Extract the [X, Y] coordinate from the center of the cell holding the provided text.  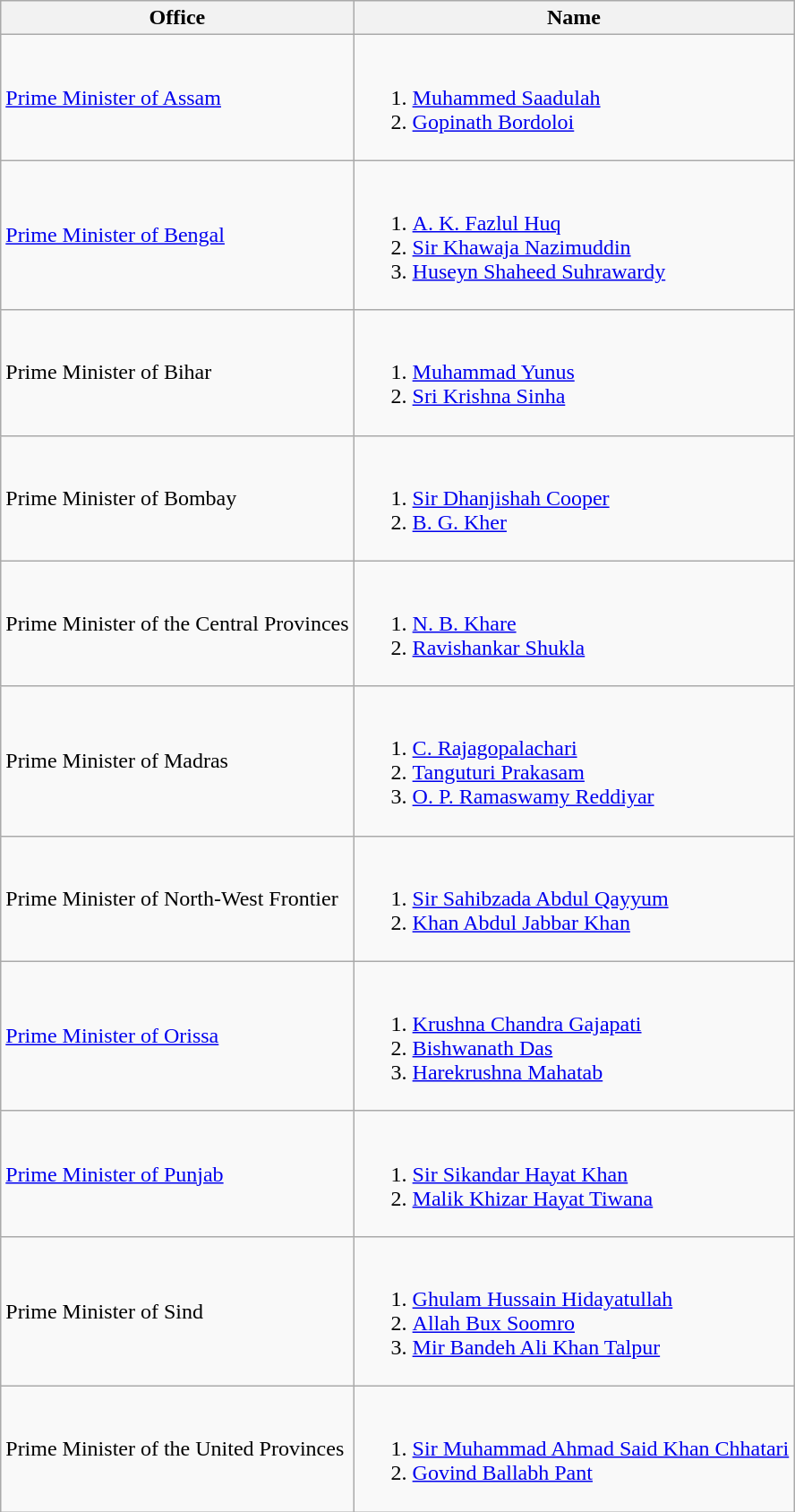
A. K. Fazlul HuqSir Khawaja NazimuddinHuseyn Shaheed Suhrawardy [574, 235]
Prime Minister of Bombay [177, 498]
Sir Sahibzada Abdul QayyumKhan Abdul Jabbar Khan [574, 898]
Prime Minister of North-West Frontier [177, 898]
Prime Minister of Punjab [177, 1173]
Ghulam Hussain HidayatullahAllah Bux SoomroMir Bandeh Ali Khan Talpur [574, 1311]
Sir Sikandar Hayat KhanMalik Khizar Hayat Tiwana [574, 1173]
Prime Minister of Sind [177, 1311]
Name [574, 18]
Sir Dhanjishah CooperB. G. Kher [574, 498]
Office [177, 18]
Prime Minister of Assam [177, 98]
Prime Minister of the United Provinces [177, 1448]
Prime Minister of the Central Provinces [177, 623]
Sir Muhammad Ahmad Said Khan ChhatariGovind Ballabh Pant [574, 1448]
C. RajagopalachariTanguturi PrakasamO. P. Ramaswamy Reddiyar [574, 761]
Muhammad YunusSri Krishna Sinha [574, 373]
Krushna Chandra GajapatiBishwanath DasHarekrushna Mahatab [574, 1035]
N. B. KhareRavishankar Shukla [574, 623]
Prime Minister of Madras [177, 761]
Muhammed SaadulahGopinath Bordoloi [574, 98]
Prime Minister of Bihar [177, 373]
Prime Minister of Orissa [177, 1035]
Prime Minister of Bengal [177, 235]
